Locate the cell with the specified text and output its (X, Y) center coordinate. 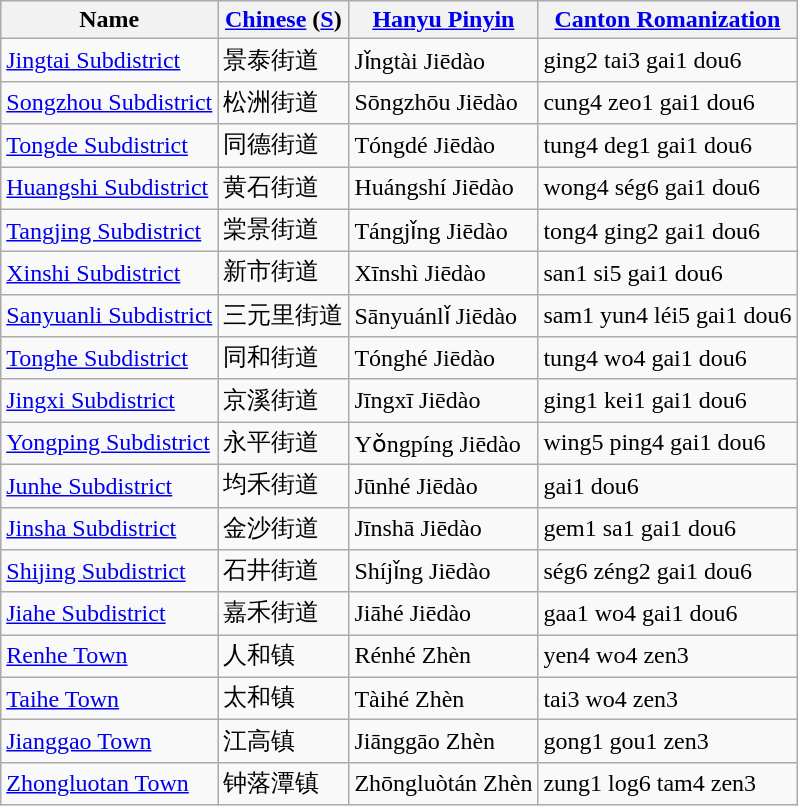
Tangjing Subdistrict (110, 230)
Jīnshā Jiēdào (444, 528)
Jianggao Town (110, 742)
Huángshí Jiēdào (444, 188)
Jiānggāo Zhèn (444, 742)
Jinsha Subdistrict (110, 528)
Name (110, 20)
Tóngdé Jiēdào (444, 146)
太和镇 (284, 698)
嘉禾街道 (284, 614)
gaa1 wo4 gai1 dou6 (668, 614)
钟落潭镇 (284, 784)
ging2 tai3 gai1 dou6 (668, 60)
Huangshi Subdistrict (110, 188)
Jīngxī Jiēdào (444, 400)
Rénhé Zhèn (444, 656)
Zhōngluòtán Zhèn (444, 784)
Renhe Town (110, 656)
wing5 ping4 gai1 dou6 (668, 444)
Junhe Subdistrict (110, 486)
同德街道 (284, 146)
金沙街道 (284, 528)
yen4 wo4 zen3 (668, 656)
tung4 wo4 gai1 dou6 (668, 358)
Yongping Subdistrict (110, 444)
Tàihé Zhèn (444, 698)
Jingtai Subdistrict (110, 60)
石井街道 (284, 572)
Tónghé Jiēdào (444, 358)
新市街道 (284, 274)
Sōngzhōu Jiēdào (444, 102)
永平街道 (284, 444)
京溪街道 (284, 400)
Tongde Subdistrict (110, 146)
Sanyuanli Subdistrict (110, 316)
Sānyuánlǐ Jiēdào (444, 316)
同和街道 (284, 358)
黄石街道 (284, 188)
人和镇 (284, 656)
Tángjǐng Jiēdào (444, 230)
松洲街道 (284, 102)
Tonghe Subdistrict (110, 358)
Jiāhé Jiēdào (444, 614)
景泰街道 (284, 60)
sam1 yun4 léi5 gai1 dou6 (668, 316)
ség6 zéng2 gai1 dou6 (668, 572)
tong4 ging2 gai1 dou6 (668, 230)
Chinese (S) (284, 20)
ging1 kei1 gai1 dou6 (668, 400)
均禾街道 (284, 486)
Xinshi Subdistrict (110, 274)
zung1 log6 tam4 zen3 (668, 784)
Canton Romanization (668, 20)
Yǒngpíng Jiēdào (444, 444)
wong4 ség6 gai1 dou6 (668, 188)
Hanyu Pinyin (444, 20)
Zhongluotan Town (110, 784)
tai3 wo4 zen3 (668, 698)
Jūnhé Jiēdào (444, 486)
Songzhou Subdistrict (110, 102)
gai1 dou6 (668, 486)
Jingxi Subdistrict (110, 400)
Shíjǐng Jiēdào (444, 572)
tung4 deg1 gai1 dou6 (668, 146)
san1 si5 gai1 dou6 (668, 274)
Shijing Subdistrict (110, 572)
Xīnshì Jiēdào (444, 274)
棠景街道 (284, 230)
gem1 sa1 gai1 dou6 (668, 528)
Jiahe Subdistrict (110, 614)
Jǐngtài Jiēdào (444, 60)
江高镇 (284, 742)
cung4 zeo1 gai1 dou6 (668, 102)
gong1 gou1 zen3 (668, 742)
Taihe Town (110, 698)
三元里街道 (284, 316)
